For the text-containing cell, return its midpoint in [x, y] coordinate format. 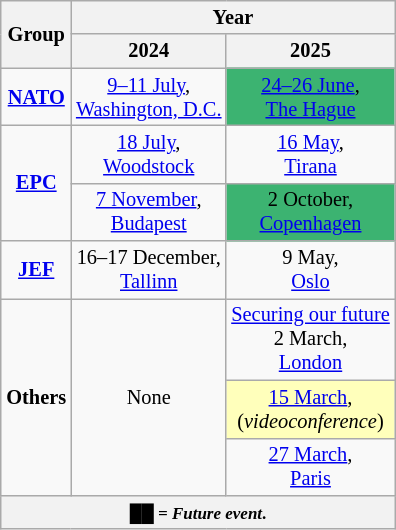
9–11 July, Washington, D.C. [148, 97]
2024 [148, 51]
Group [36, 34]
15 March,(videoconference) [310, 409]
NATO [36, 97]
18 July, Woodstock [148, 154]
24–26 June, The Hague [310, 97]
9 May, Oslo [310, 270]
Others [36, 396]
16 May, Tirana [310, 154]
██ = Future event. [198, 512]
EPC [36, 182]
16–17 December, Tallinn [148, 270]
27 March, Paris [310, 467]
2 October, Copenhagen [310, 212]
2025 [310, 51]
Securing our future2 March, London [310, 339]
Year [233, 17]
JEF [36, 270]
7 November, Budapest [148, 212]
None [148, 396]
